Pinpoint the cell where the given text exists, returning its [x, y] midpoint coordinate. 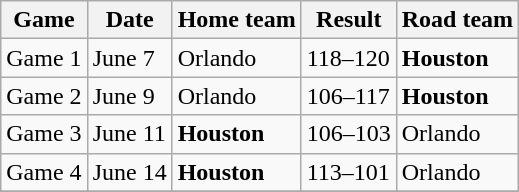
106–117 [348, 96]
118–120 [348, 58]
Road team [457, 20]
June 14 [130, 172]
June 7 [130, 58]
Date [130, 20]
Game 1 [44, 58]
Game 4 [44, 172]
106–103 [348, 134]
Home team [236, 20]
Result [348, 20]
June 9 [130, 96]
Game 3 [44, 134]
113–101 [348, 172]
Game [44, 20]
Game 2 [44, 96]
June 11 [130, 134]
